Pinpoint the cell where the given text exists, returning its [X, Y] midpoint coordinate. 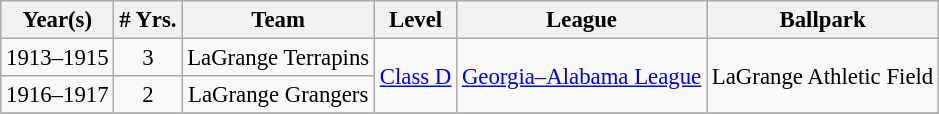
Team [278, 20]
Georgia–Alabama League [582, 76]
Year(s) [58, 20]
League [582, 20]
3 [148, 58]
Ballpark [823, 20]
1916–1917 [58, 95]
2 [148, 95]
# Yrs. [148, 20]
1913–1915 [58, 58]
LaGrange Terrapins [278, 58]
LaGrange Grangers [278, 95]
Class D [415, 76]
LaGrange Athletic Field [823, 76]
Level [415, 20]
